Capture the cell that displays the provided text and extract its [x, y] central coordinate. 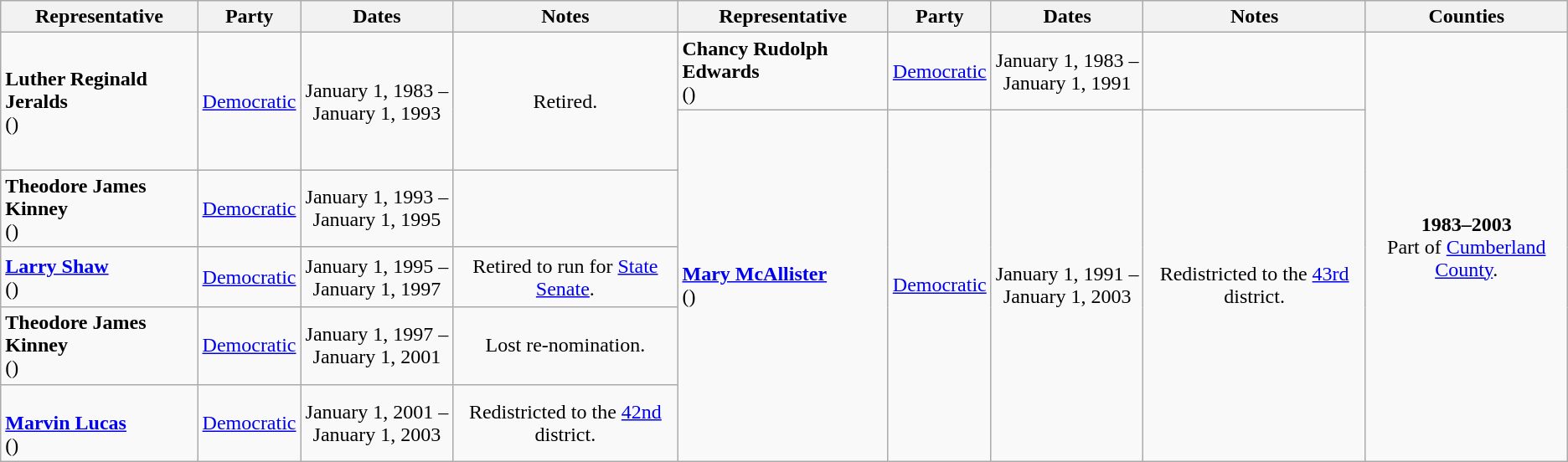
January 1, 1995 – January 1, 1997 [377, 277]
January 1, 1983 – January 1, 1993 [377, 101]
January 1, 1993 – January 1, 1995 [377, 208]
January 1, 1983 – January 1, 1991 [1067, 71]
January 1, 1991 – January 1, 2003 [1067, 285]
Mary McAllister() [782, 285]
Marvin Lucas() [99, 423]
Chancy Rudolph Edwards() [782, 71]
Retired to run for State Senate. [565, 277]
January 1, 2001 – January 1, 2003 [377, 423]
Counties [1466, 17]
Redistricted to the 43rd district. [1255, 285]
Larry Shaw() [99, 277]
Redistricted to the 42nd district. [565, 423]
Retired. [565, 101]
January 1, 1997 – January 1, 2001 [377, 346]
Luther Reginald Jeralds() [99, 101]
Lost re-nomination. [565, 346]
1983–2003 Part of Cumberland County. [1466, 247]
